Pinpoint the cell where the given text exists, returning its [X, Y] midpoint coordinate. 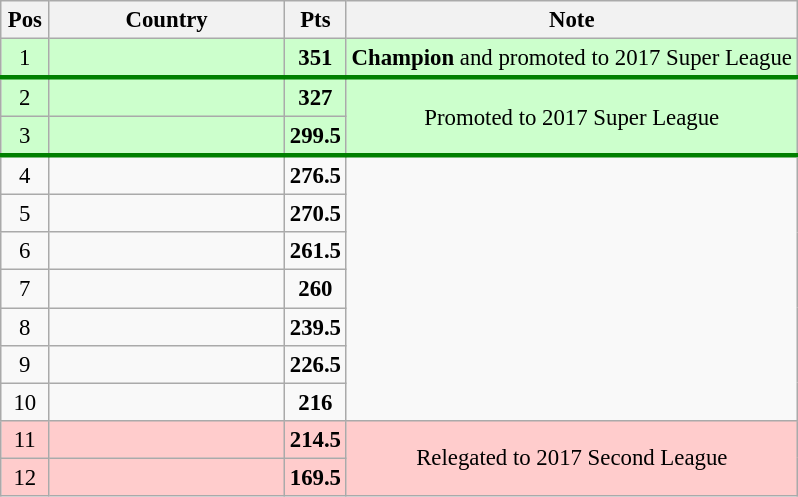
Pos [25, 20]
3 [25, 136]
299.5 [315, 136]
169.5 [315, 477]
8 [25, 327]
7 [25, 289]
1 [25, 58]
9 [25, 364]
Champion and promoted to 2017 Super League [572, 58]
10 [25, 402]
11 [25, 439]
261.5 [315, 251]
214.5 [315, 439]
239.5 [315, 327]
276.5 [315, 176]
4 [25, 176]
2 [25, 98]
Note [572, 20]
216 [315, 402]
Pts [315, 20]
260 [315, 289]
327 [315, 98]
351 [315, 58]
6 [25, 251]
Promoted to 2017 Super League [572, 117]
12 [25, 477]
Relegated to 2017 Second League [572, 458]
226.5 [315, 364]
270.5 [315, 214]
Country [167, 20]
5 [25, 214]
